Return the [X, Y] coordinate for the center point of the cell that contains the specified text.  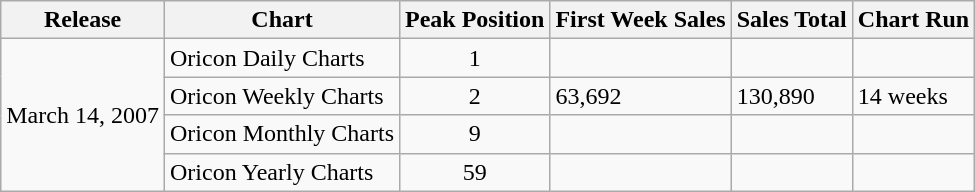
1 [475, 58]
Oricon Monthly Charts [282, 134]
Release [83, 20]
Sales Total [792, 20]
2 [475, 96]
130,890 [792, 96]
Chart [282, 20]
Oricon Weekly Charts [282, 96]
Peak Position [475, 20]
9 [475, 134]
March 14, 2007 [83, 115]
Oricon Yearly Charts [282, 172]
Chart Run [913, 20]
63,692 [640, 96]
Oricon Daily Charts [282, 58]
First Week Sales [640, 20]
59 [475, 172]
14 weeks [913, 96]
